Return the (x, y) coordinate for the center point of the cell that contains the specified text.  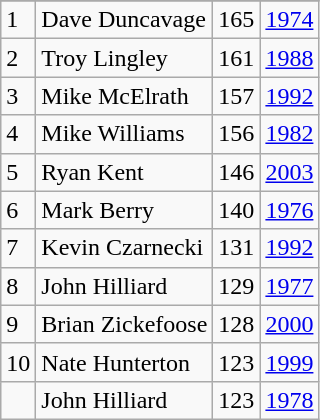
146 (236, 172)
157 (236, 96)
140 (236, 210)
131 (236, 248)
Kevin Czarnecki (124, 248)
2 (18, 58)
4 (18, 134)
165 (236, 20)
Troy Lingley (124, 58)
6 (18, 210)
156 (236, 134)
5 (18, 172)
1978 (290, 400)
Brian Zickefoose (124, 324)
Nate Hunterton (124, 362)
1988 (290, 58)
Ryan Kent (124, 172)
2003 (290, 172)
1977 (290, 286)
1999 (290, 362)
8 (18, 286)
1 (18, 20)
129 (236, 286)
7 (18, 248)
3 (18, 96)
2000 (290, 324)
9 (18, 324)
161 (236, 58)
128 (236, 324)
1974 (290, 20)
Mark Berry (124, 210)
Mike McElrath (124, 96)
1982 (290, 134)
Dave Duncavage (124, 20)
1976 (290, 210)
Mike Williams (124, 134)
10 (18, 362)
